Provide the (X, Y) coordinate of the cell's center where the given text is located.  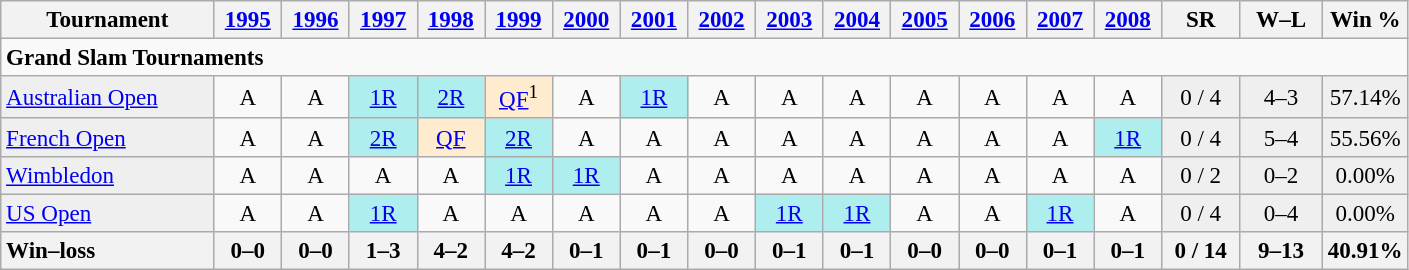
2002 (722, 20)
Win–loss (108, 251)
US Open (108, 213)
Wimbledon (108, 176)
57.14% (1365, 97)
Australian Open (108, 97)
1–3 (383, 251)
1996 (316, 20)
SR (1201, 20)
1997 (383, 20)
0–4 (1282, 213)
0–2 (1282, 176)
5–4 (1282, 138)
Grand Slam Tournaments (704, 58)
2005 (925, 20)
French Open (108, 138)
40.91% (1365, 251)
QF (451, 138)
0 / 2 (1201, 176)
9–13 (1282, 251)
2003 (789, 20)
Tournament (108, 20)
Win % (1365, 20)
2007 (1060, 20)
4–3 (1282, 97)
1999 (519, 20)
W–L (1282, 20)
1995 (248, 20)
0 / 14 (1201, 251)
2004 (857, 20)
2006 (992, 20)
QF1 (519, 97)
2008 (1128, 20)
55.56% (1365, 138)
2001 (654, 20)
1998 (451, 20)
2000 (586, 20)
